Extract the [X, Y] coordinate from the center of the cell holding the provided text.  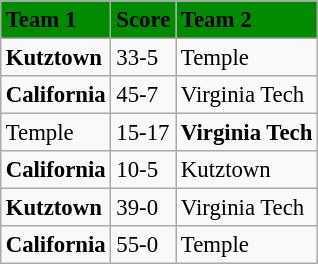
Score [144, 20]
15-17 [144, 133]
Team 1 [56, 20]
55-0 [144, 245]
33-5 [144, 57]
45-7 [144, 95]
Team 2 [247, 20]
10-5 [144, 170]
39-0 [144, 208]
